Pinpoint the cell where the given text exists, returning its (x, y) midpoint coordinate. 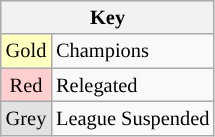
Key (108, 17)
Grey (26, 118)
Relegated (132, 85)
Red (26, 85)
Champions (132, 51)
League Suspended (132, 118)
Gold (26, 51)
